Capture the cell that displays the provided text and extract its (x, y) central coordinate. 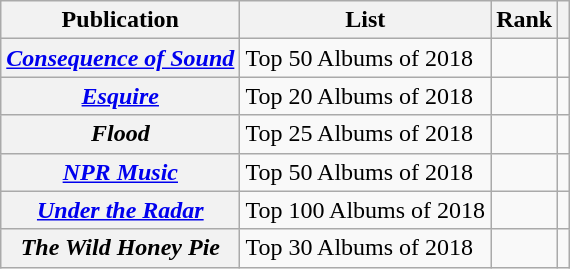
Publication (120, 20)
Flood (120, 134)
Top 25 Albums of 2018 (366, 134)
Consequence of Sound (120, 58)
List (366, 20)
Rank (524, 20)
Top 30 Albums of 2018 (366, 248)
NPR Music (120, 172)
Esquire (120, 96)
Top 20 Albums of 2018 (366, 96)
Under the Radar (120, 210)
The Wild Honey Pie (120, 248)
Top 100 Albums of 2018 (366, 210)
